Search for the cell housing the specified text and yield its (X, Y) center coordinate. 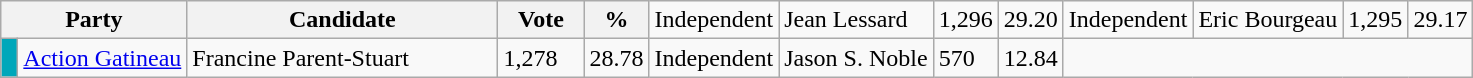
% (616, 20)
12.84 (1030, 58)
29.20 (1030, 20)
570 (966, 58)
Jason S. Noble (856, 58)
1,295 (1376, 20)
28.78 (616, 58)
Eric Bourgeau (1268, 20)
Action Gatineau (102, 58)
1,296 (966, 20)
Party (94, 20)
29.17 (1440, 20)
Candidate (342, 20)
Jean Lessard (856, 20)
Vote (541, 20)
1,278 (541, 58)
Francine Parent-Stuart (342, 58)
